Provide the [x, y] coordinate of the cell's center where the given text is located.  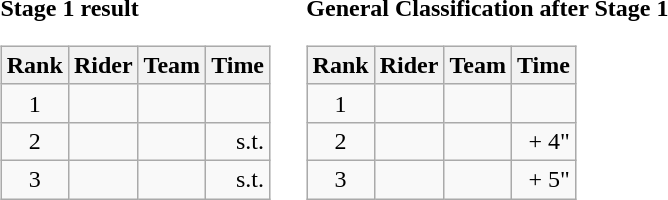
+ 4" [543, 141]
+ 5" [543, 179]
